Pinpoint the cell where the given text exists, returning its (x, y) midpoint coordinate. 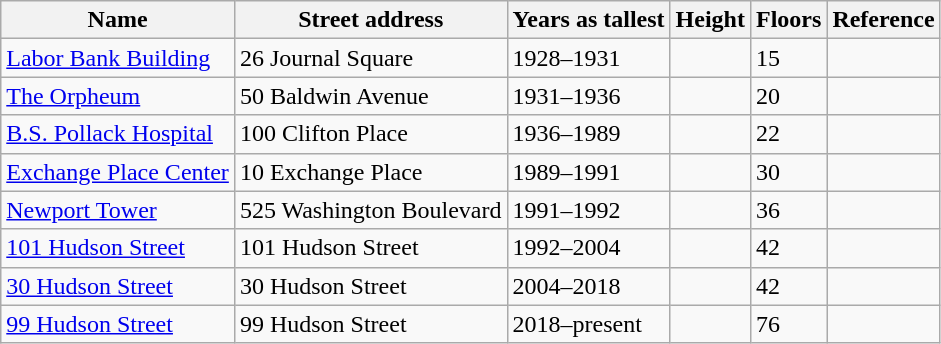
1992–2004 (588, 248)
100 Clifton Place (370, 134)
Floors (788, 20)
Name (118, 20)
Exchange Place Center (118, 172)
10 Exchange Place (370, 172)
1931–1936 (588, 96)
2004–2018 (588, 286)
Height (710, 20)
1991–1992 (588, 210)
36 (788, 210)
15 (788, 58)
1989–1991 (588, 172)
30 (788, 172)
1936–1989 (588, 134)
The Orpheum (118, 96)
76 (788, 324)
50 Baldwin Avenue (370, 96)
Labor Bank Building (118, 58)
1928–1931 (588, 58)
22 (788, 134)
26 Journal Square (370, 58)
Newport Tower (118, 210)
Years as tallest (588, 20)
2018–present (588, 324)
B.S. Pollack Hospital (118, 134)
Reference (884, 20)
525 Washington Boulevard (370, 210)
20 (788, 96)
Street address (370, 20)
